Find where the given text appears and provide that cell's center as [X, Y] coordinate. 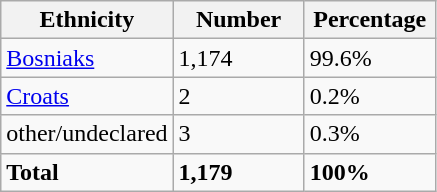
1,179 [238, 172]
2 [238, 96]
Total [87, 172]
1,174 [238, 58]
0.3% [370, 134]
Bosniaks [87, 58]
3 [238, 134]
Percentage [370, 20]
other/undeclared [87, 134]
100% [370, 172]
Ethnicity [87, 20]
Croats [87, 96]
0.2% [370, 96]
99.6% [370, 58]
Number [238, 20]
